Return the [X, Y] coordinate for the center point of the cell that contains the specified text.  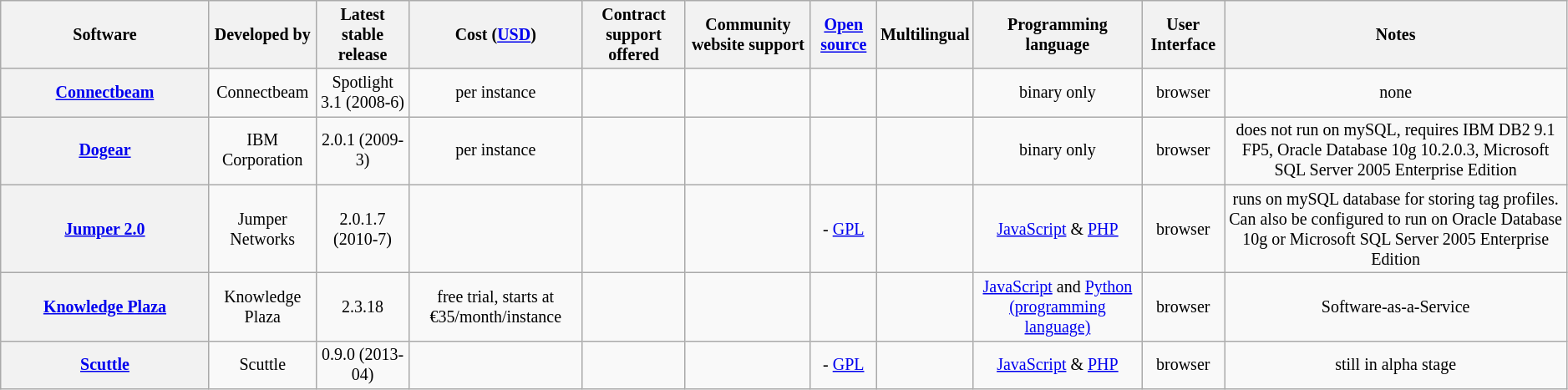
Spotlight 3.1 (2008-6) [363, 94]
Multilingual [925, 35]
Community website support [748, 35]
Latest stable release [363, 35]
Software-as-a-Service [1395, 307]
Software [105, 35]
2.3.18 [363, 307]
JavaScript and Python (programming language) [1058, 307]
Open source [844, 35]
Contract support offered [634, 35]
2.0.1.7 (2010-7) [363, 229]
0.9.0 (2013-04) [363, 364]
Jumper Networks [262, 229]
still in alpha stage [1395, 364]
runs on mySQL database for storing tag profiles. Can also be configured to run on Oracle Database 10g or Microsoft SQL Server 2005 Enterprise Edition [1395, 229]
does not run on mySQL, requires IBM DB2 9.1 FP5, Oracle Database 10g 10.2.0.3, Microsoft SQL Server 2005 Enterprise Edition [1395, 150]
Jumper 2.0 [105, 229]
IBM Corporation [262, 150]
none [1395, 94]
Dogear [105, 150]
Developed by [262, 35]
Cost (USD) [496, 35]
free trial, starts at €35/month/instance [496, 307]
User Interface [1183, 35]
Programming language [1058, 35]
Notes [1395, 35]
2.0.1 (2009-3) [363, 150]
